Identify which cell holds the provided text, then report its (x, y) central coordinate. 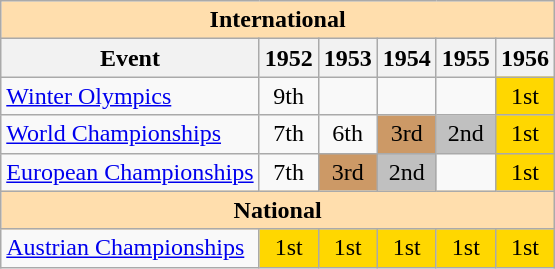
1952 (288, 58)
International (278, 20)
National (278, 210)
9th (288, 96)
1956 (524, 58)
1953 (348, 58)
Austrian Championships (130, 248)
1954 (406, 58)
Event (130, 58)
1955 (466, 58)
World Championships (130, 134)
European Championships (130, 172)
6th (348, 134)
Winter Olympics (130, 96)
